Provide the (x, y) coordinate of the cell's center where the given text is located.  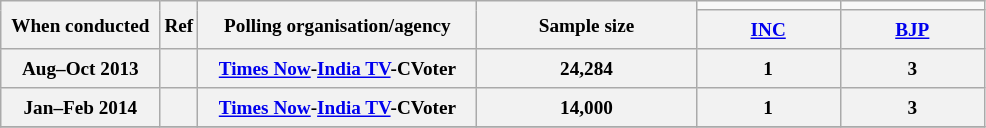
INC (768, 30)
BJP (912, 30)
24,284 (586, 68)
Aug–Oct 2013 (80, 68)
14,000 (586, 108)
Polling organisation/agency (338, 25)
Sample size (586, 25)
When conducted (80, 25)
Jan–Feb 2014 (80, 108)
Ref (179, 25)
